Output the [x, y] coordinate of the center of the cell containing the given text.  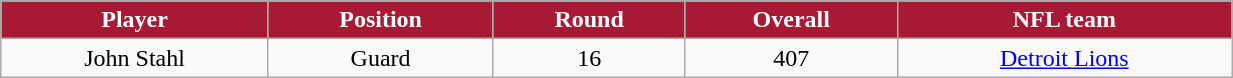
NFL team [1064, 20]
16 [590, 58]
Round [590, 20]
Player [135, 20]
Overall [791, 20]
Guard [380, 58]
Detroit Lions [1064, 58]
407 [791, 58]
John Stahl [135, 58]
Position [380, 20]
